Output the (X, Y) coordinate of the center of the cell containing the given text.  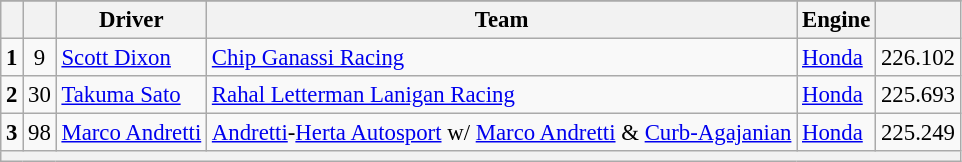
225.249 (918, 133)
226.102 (918, 58)
Marco Andretti (131, 133)
98 (40, 133)
30 (40, 95)
Rahal Letterman Lanigan Racing (502, 95)
225.693 (918, 95)
2 (12, 95)
Driver (131, 20)
Takuma Sato (131, 95)
9 (40, 58)
Team (502, 20)
Chip Ganassi Racing (502, 58)
3 (12, 133)
Engine (836, 20)
1 (12, 58)
Scott Dixon (131, 58)
Andretti-Herta Autosport w/ Marco Andretti & Curb-Agajanian (502, 133)
